Find where the given text appears and provide that cell's center as [X, Y] coordinate. 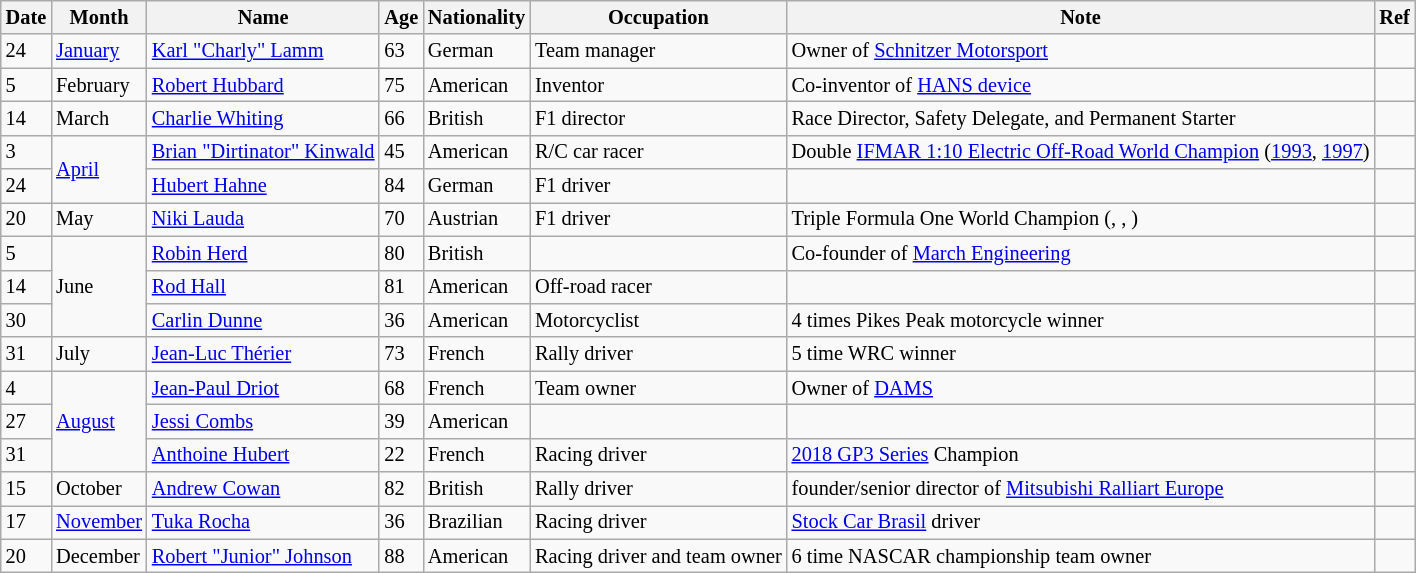
Motorcyclist [658, 320]
84 [401, 186]
17 [26, 522]
Brian "Dirtinator" Kinwald [263, 152]
Age [401, 17]
Charlie Whiting [263, 118]
Karl "Charly" Lamm [263, 51]
Racing driver and team owner [658, 556]
Team owner [658, 388]
December [99, 556]
Brazilian [476, 522]
October [99, 489]
Tuka Rocha [263, 522]
founder/senior director of Mitsubishi Ralliart Europe [1081, 489]
5 time WRC winner [1081, 354]
63 [401, 51]
70 [401, 219]
November [99, 522]
Co-inventor of HANS device [1081, 85]
Jean-Paul Driot [263, 388]
Co-founder of March Engineering [1081, 253]
Off-road racer [658, 287]
6 time NASCAR championship team owner [1081, 556]
Austrian [476, 219]
Name [263, 17]
88 [401, 556]
Andrew Cowan [263, 489]
Team manager [658, 51]
22 [401, 455]
15 [26, 489]
66 [401, 118]
Occupation [658, 17]
Robin Herd [263, 253]
January [99, 51]
Niki Lauda [263, 219]
73 [401, 354]
Jean-Luc Thérier [263, 354]
Race Director, Safety Delegate, and Permanent Starter [1081, 118]
Triple Formula One World Champion (, , ) [1081, 219]
Hubert Hahne [263, 186]
Anthoine Hubert [263, 455]
Date [26, 17]
4 [26, 388]
Double IFMAR 1:10 Electric Off-Road World Champion (1993, 1997) [1081, 152]
Carlin Dunne [263, 320]
Nationality [476, 17]
3 [26, 152]
June [99, 286]
March [99, 118]
Rod Hall [263, 287]
Ref [1394, 17]
R/C car racer [658, 152]
81 [401, 287]
Owner of Schnitzer Motorsport [1081, 51]
Stock Car Brasil driver [1081, 522]
4 times Pikes Peak motorcycle winner [1081, 320]
Jessi Combs [263, 421]
30 [26, 320]
Note [1081, 17]
27 [26, 421]
Inventor [658, 85]
Month [99, 17]
August [99, 422]
May [99, 219]
Robert Hubbard [263, 85]
February [99, 85]
Robert "Junior" Johnson [263, 556]
75 [401, 85]
Owner of DAMS [1081, 388]
80 [401, 253]
39 [401, 421]
F1 director [658, 118]
45 [401, 152]
April [99, 168]
68 [401, 388]
2018 GP3 Series Champion [1081, 455]
82 [401, 489]
July [99, 354]
